Return (x, y) of the center of cell containing provided text 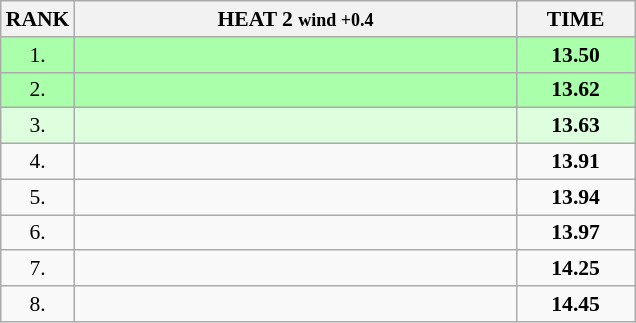
7. (38, 269)
RANK (38, 19)
14.25 (576, 269)
3. (38, 126)
TIME (576, 19)
1. (38, 55)
5. (38, 197)
13.62 (576, 90)
6. (38, 233)
8. (38, 304)
13.50 (576, 55)
HEAT 2 wind +0.4 (295, 19)
2. (38, 90)
13.91 (576, 162)
13.94 (576, 197)
13.97 (576, 233)
13.63 (576, 126)
4. (38, 162)
14.45 (576, 304)
